Determine the [X, Y] coordinate at the center of the cell enclosing the given text.  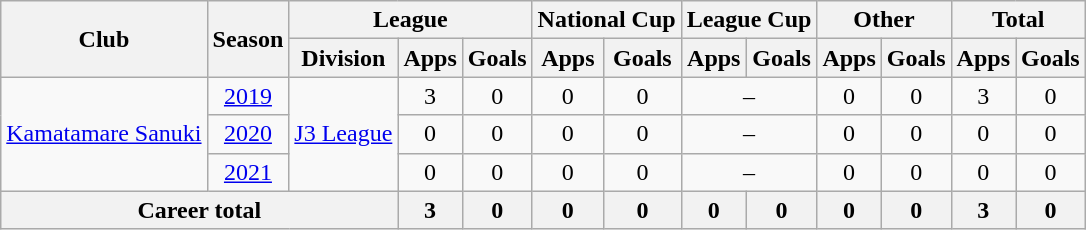
Season [248, 39]
Club [104, 39]
2021 [248, 172]
National Cup [606, 20]
2020 [248, 134]
J3 League [344, 134]
Career total [200, 210]
Kamatamare Sanuki [104, 134]
League Cup [749, 20]
Division [344, 58]
2019 [248, 96]
Total [1018, 20]
League [410, 20]
Other [884, 20]
